Extract the [x, y] coordinate from the center of the cell holding the provided text.  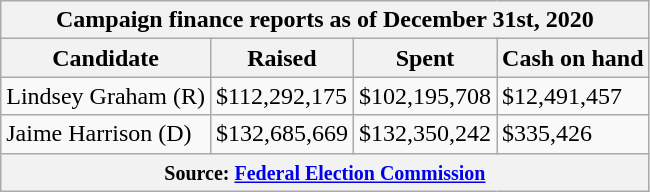
$132,350,242 [424, 134]
$12,491,457 [573, 96]
$132,685,669 [282, 134]
$112,292,175 [282, 96]
Spent [424, 58]
$102,195,708 [424, 96]
Jaime Harrison (D) [106, 134]
Raised [282, 58]
$335,426 [573, 134]
Lindsey Graham (R) [106, 96]
Source: Federal Election Commission [325, 172]
Campaign finance reports as of December 31st, 2020 [325, 20]
Candidate [106, 58]
Cash on hand [573, 58]
